Identify which cell holds the provided text, then report its [X, Y] central coordinate. 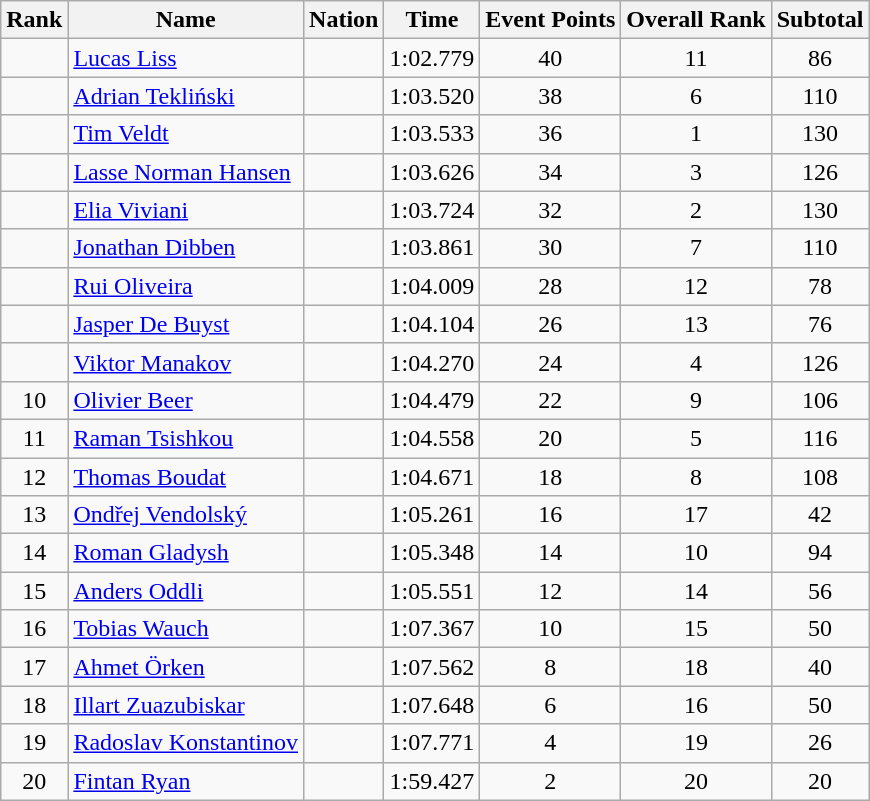
1:07.367 [432, 629]
30 [550, 248]
1:03.724 [432, 210]
1:05.348 [432, 553]
Ondřej Vendolský [186, 515]
3 [696, 172]
9 [696, 400]
Nation [344, 20]
106 [820, 400]
Ahmet Örken [186, 667]
34 [550, 172]
1:05.551 [432, 591]
Overall Rank [696, 20]
86 [820, 58]
Illart Zuazubiskar [186, 705]
38 [550, 96]
Lucas Liss [186, 58]
36 [550, 134]
Anders Oddli [186, 591]
1:04.270 [432, 362]
1:02.779 [432, 58]
Jonathan Dibben [186, 248]
24 [550, 362]
Rank [34, 20]
76 [820, 324]
1:03.533 [432, 134]
Olivier Beer [186, 400]
Lasse Norman Hansen [186, 172]
108 [820, 477]
1:07.648 [432, 705]
Tim Veldt [186, 134]
Jasper De Buyst [186, 324]
116 [820, 438]
22 [550, 400]
Raman Tsishkou [186, 438]
Adrian Tekliński [186, 96]
Tobias Wauch [186, 629]
Name [186, 20]
1:07.562 [432, 667]
1:07.771 [432, 743]
1:04.479 [432, 400]
56 [820, 591]
Elia Viviani [186, 210]
Rui Oliveira [186, 286]
42 [820, 515]
7 [696, 248]
Event Points [550, 20]
78 [820, 286]
Time [432, 20]
1:04.671 [432, 477]
1:04.104 [432, 324]
1:04.558 [432, 438]
Thomas Boudat [186, 477]
1:59.427 [432, 781]
1:03.520 [432, 96]
Radoslav Konstantinov [186, 743]
Fintan Ryan [186, 781]
Subtotal [820, 20]
1:05.261 [432, 515]
1:03.626 [432, 172]
Viktor Manakov [186, 362]
Roman Gladysh [186, 553]
28 [550, 286]
1:04.009 [432, 286]
94 [820, 553]
5 [696, 438]
1:03.861 [432, 248]
32 [550, 210]
1 [696, 134]
